Detect which cell encompasses the target text, then output its [x, y] center coordinate. 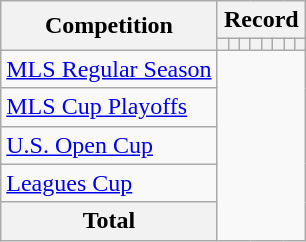
MLS Cup Playoffs [109, 107]
Total [109, 221]
Leagues Cup [109, 183]
U.S. Open Cup [109, 145]
MLS Regular Season [109, 69]
Competition [109, 26]
Record [261, 20]
